Search for the cell housing the specified text and yield its [x, y] center coordinate. 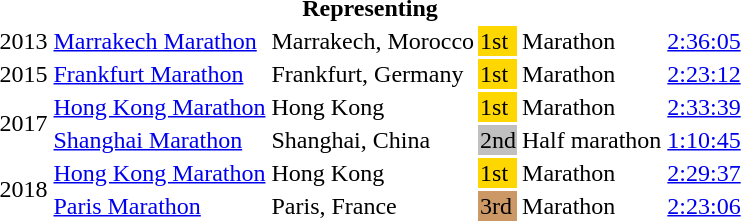
Paris Marathon [160, 206]
Frankfurt Marathon [160, 74]
Marrakech Marathon [160, 41]
Shanghai Marathon [160, 140]
Marrakech, Morocco [373, 41]
3rd [498, 206]
Paris, France [373, 206]
Shanghai, China [373, 140]
2nd [498, 140]
Frankfurt, Germany [373, 74]
Half marathon [592, 140]
